Determine the [X, Y] coordinate at the center of the cell enclosing the given text.  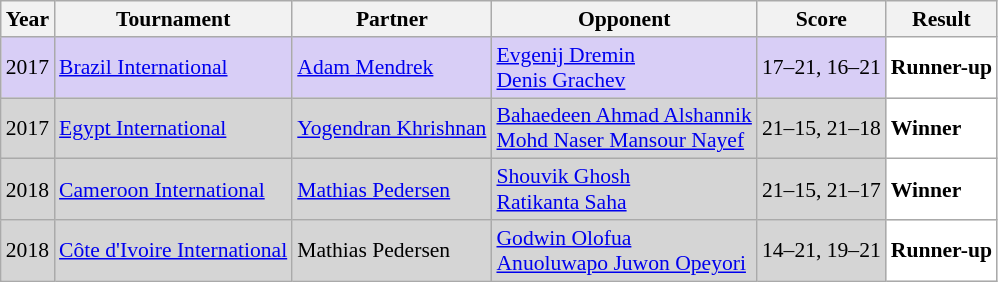
Result [942, 19]
Brazil International [173, 68]
21–15, 21–18 [822, 128]
Shouvik Ghosh Ratikanta Saha [624, 190]
14–21, 19–21 [822, 250]
Godwin Olofua Anuoluwapo Juwon Opeyori [624, 250]
Egypt International [173, 128]
17–21, 16–21 [822, 68]
21–15, 21–17 [822, 190]
Opponent [624, 19]
Côte d'Ivoire International [173, 250]
Adam Mendrek [392, 68]
Tournament [173, 19]
Score [822, 19]
Cameroon International [173, 190]
Evgenij Dremin Denis Grachev [624, 68]
Year [28, 19]
Yogendran Khrishnan [392, 128]
Partner [392, 19]
Bahaedeen Ahmad Alshannik Mohd Naser Mansour Nayef [624, 128]
